For the text-containing cell, return its midpoint in [X, Y] coordinate format. 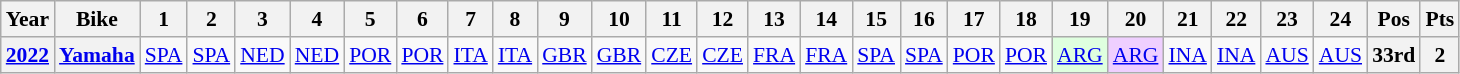
5 [370, 19]
15 [876, 19]
17 [974, 19]
6 [422, 19]
13 [774, 19]
Pts [1440, 19]
Bike [97, 19]
21 [1187, 19]
12 [722, 19]
16 [924, 19]
23 [1286, 19]
Year [28, 19]
4 [317, 19]
11 [672, 19]
9 [564, 19]
Pos [1394, 19]
7 [470, 19]
18 [1026, 19]
20 [1136, 19]
10 [620, 19]
24 [1340, 19]
33rd [1394, 55]
19 [1080, 19]
3 [262, 19]
14 [826, 19]
Yamaha [97, 55]
8 [515, 19]
22 [1236, 19]
1 [164, 19]
2022 [28, 55]
